Capture the cell that displays the provided text and extract its [X, Y] central coordinate. 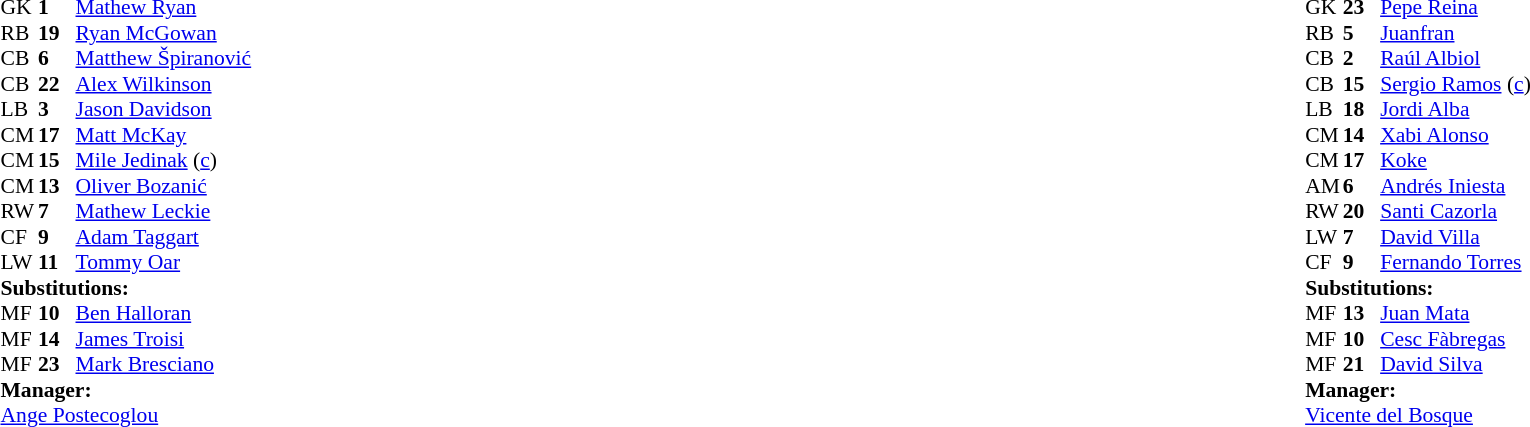
5 [1362, 33]
Jason Davidson [164, 109]
2 [1362, 59]
James Troisi [164, 339]
Substitutions: [126, 288]
18 [1362, 109]
Tommy Oar [164, 263]
22 [57, 84]
Mile Jedinak (c) [164, 161]
Ben Halloran [164, 313]
AM [1324, 186]
3 [57, 109]
Manager: [126, 390]
Mathew Leckie [164, 211]
Adam Taggart [164, 237]
21 [1362, 365]
Matt McKay [164, 135]
23 [57, 365]
Matthew Špiranović [164, 59]
Alex Wilkinson [164, 84]
Mark Bresciano [164, 365]
20 [1362, 211]
19 [57, 33]
11 [57, 263]
Oliver Bozanić [164, 186]
Ryan McGowan [164, 33]
